From the cell containing the given text, extract its center point as (X, Y) coordinate. 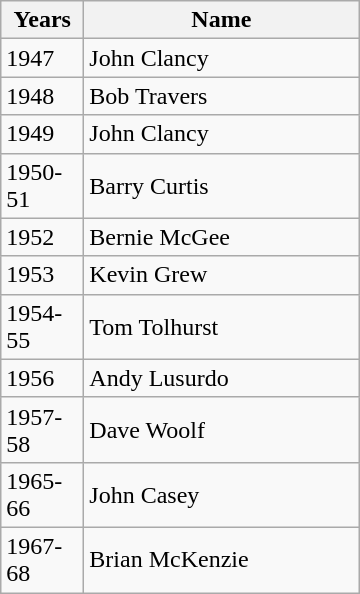
Bob Travers (222, 96)
Name (222, 20)
1956 (42, 378)
Tom Tolhurst (222, 326)
Barry Curtis (222, 186)
1950-51 (42, 186)
Bernie McGee (222, 237)
Brian McKenzie (222, 560)
Years (42, 20)
1954-55 (42, 326)
1947 (42, 58)
1957-58 (42, 430)
1949 (42, 134)
John Casey (222, 494)
1965-66 (42, 494)
1953 (42, 275)
Kevin Grew (222, 275)
Dave Woolf (222, 430)
1952 (42, 237)
Andy Lusurdo (222, 378)
1948 (42, 96)
1967-68 (42, 560)
